Detect which cell encompasses the target text, then output its [x, y] center coordinate. 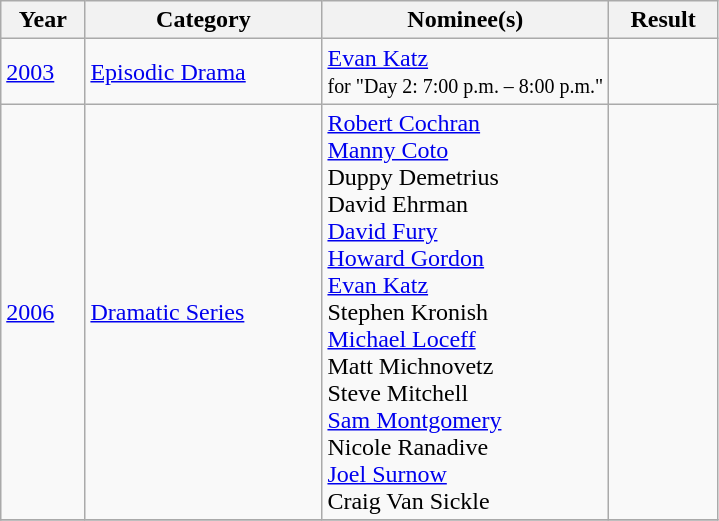
2003 [43, 72]
Dramatic Series [204, 312]
2006 [43, 312]
Nominee(s) [466, 20]
Category [204, 20]
Year [43, 20]
Result [664, 20]
Evan Katzfor "Day 2: 7:00 p.m. – 8:00 p.m." [466, 72]
Episodic Drama [204, 72]
